Locate the cell with the specified text and output its [x, y] center coordinate. 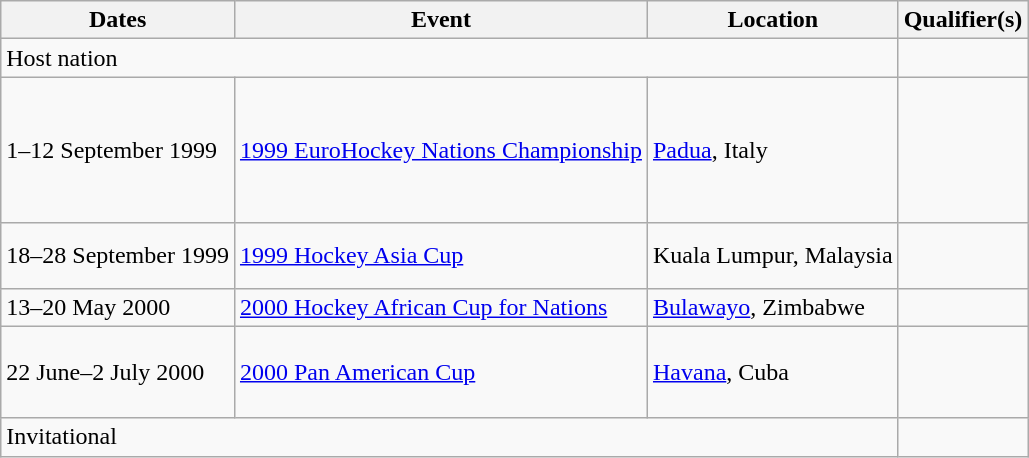
22 June–2 July 2000 [118, 372]
2000 Hockey African Cup for Nations [440, 307]
18–28 September 1999 [118, 256]
Kuala Lumpur, Malaysia [772, 256]
1999 Hockey Asia Cup [440, 256]
Qualifier(s) [963, 20]
Invitational [450, 437]
Bulawayo, Zimbabwe [772, 307]
1–12 September 1999 [118, 150]
Host nation [450, 58]
Havana, Cuba [772, 372]
Location [772, 20]
13–20 May 2000 [118, 307]
Dates [118, 20]
Event [440, 20]
2000 Pan American Cup [440, 372]
Padua, Italy [772, 150]
1999 EuroHockey Nations Championship [440, 150]
